Find where the given text appears and provide that cell's center as (x, y) coordinate. 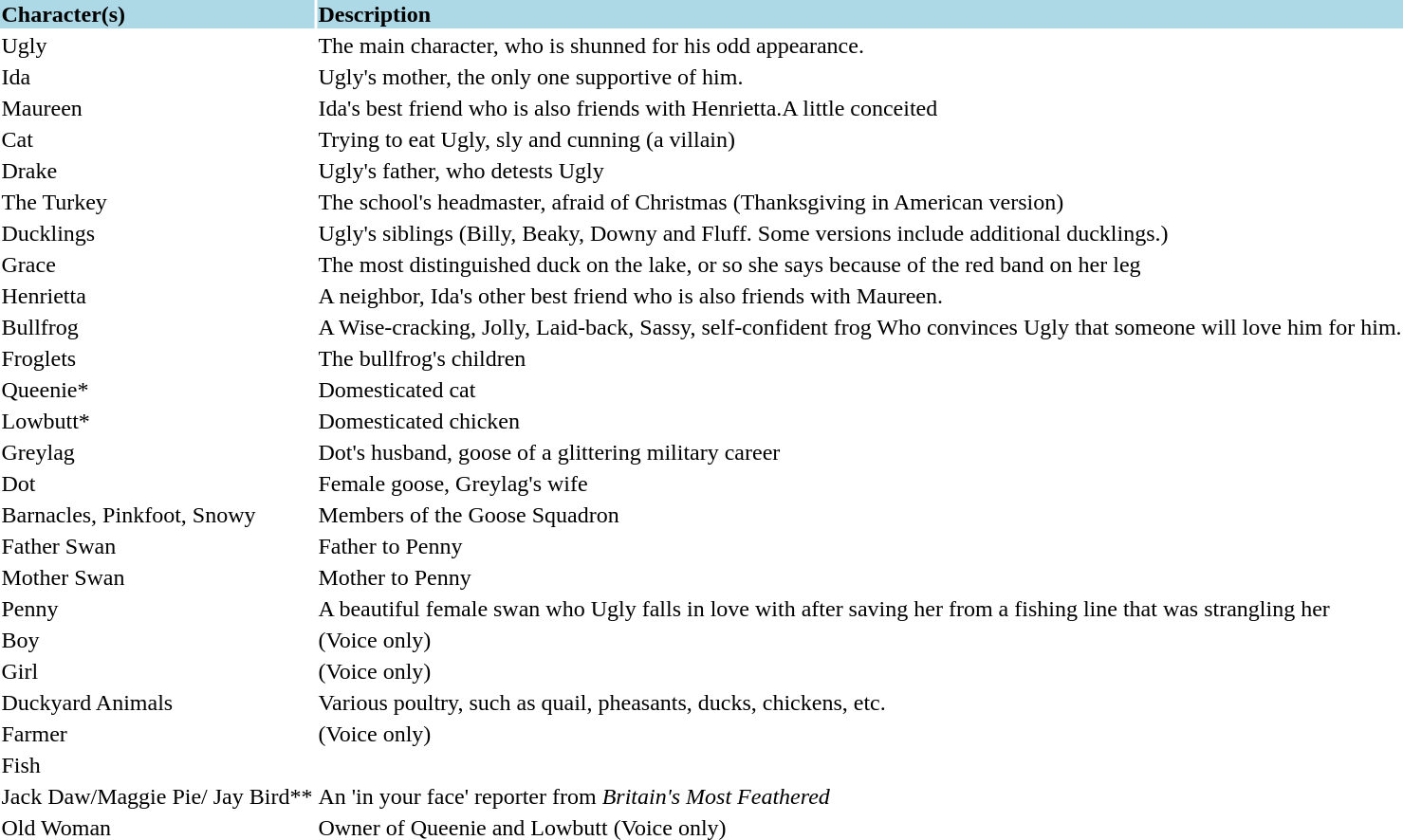
Dot's husband, goose of a glittering military career (859, 452)
Drake (157, 171)
Farmer (157, 734)
Mother to Penny (859, 577)
Grace (157, 265)
A neighbor, Ida's other best friend who is also friends with Maureen. (859, 296)
Ducklings (157, 233)
A beautiful female swan who Ugly falls in love with after saving her from a fishing line that was strangling her (859, 609)
The Turkey (157, 202)
Froglets (157, 358)
Bullfrog (157, 327)
Ugly (157, 46)
Members of the Goose Squadron (859, 515)
Father to Penny (859, 546)
A Wise-cracking, Jolly, Laid-back, Sassy, self-confident frog Who convinces Ugly that someone will love him for him. (859, 327)
Domesticated cat (859, 390)
Lowbutt* (157, 421)
Cat (157, 139)
Domesticated chicken (859, 421)
Fish (157, 765)
Ida's best friend who is also friends with Henrietta.A little conceited (859, 108)
Greylag (157, 452)
Duckyard Animals (157, 703)
The main character, who is shunned for his odd appearance. (859, 46)
Description (859, 14)
Henrietta (157, 296)
Barnacles, Pinkfoot, Snowy (157, 515)
Penny (157, 609)
Girl (157, 671)
Ugly's father, who detests Ugly (859, 171)
The most distinguished duck on the lake, or so she says because of the red band on her leg (859, 265)
Ida (157, 77)
An 'in your face' reporter from Britain's Most Feathered (859, 796)
Mother Swan (157, 577)
Maureen (157, 108)
Character(s) (157, 14)
The bullfrog's children (859, 358)
Jack Daw/Maggie Pie/ Jay Bird** (157, 796)
Trying to eat Ugly, sly and cunning (a villain) (859, 139)
Various poultry, such as quail, pheasants, ducks, chickens, etc. (859, 703)
Ugly's siblings (Billy, Beaky, Downy and Fluff. Some versions include additional ducklings.) (859, 233)
Female goose, Greylag's wife (859, 484)
Boy (157, 640)
Queenie* (157, 390)
The school's headmaster, afraid of Christmas (Thanksgiving in American version) (859, 202)
Father Swan (157, 546)
Dot (157, 484)
Ugly's mother, the only one supportive of him. (859, 77)
